Detect which cell encompasses the target text, then output its [x, y] center coordinate. 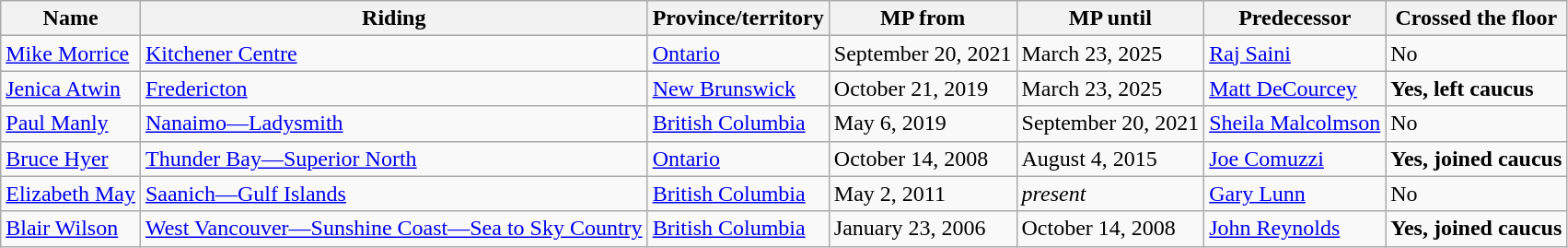
Gary Lunn [1295, 194]
May 6, 2019 [923, 124]
Fredericton [394, 89]
October 21, 2019 [923, 89]
Elizabeth May [71, 194]
Predecessor [1295, 18]
Crossed the floor [1477, 18]
Raj Saini [1295, 53]
Sheila Malcolmson [1295, 124]
Riding [394, 18]
Joe Comuzzi [1295, 159]
New Brunswick [738, 89]
Yes, left caucus [1477, 89]
Jenica Atwin [71, 89]
Kitchener Centre [394, 53]
present [1110, 194]
Matt DeCourcey [1295, 89]
Paul Manly [71, 124]
John Reynolds [1295, 229]
Province/territory [738, 18]
January 23, 2006 [923, 229]
Name [71, 18]
MP until [1110, 18]
Nanaimo—Ladysmith [394, 124]
Bruce Hyer [71, 159]
Blair Wilson [71, 229]
West Vancouver—Sunshine Coast—Sea to Sky Country [394, 229]
August 4, 2015 [1110, 159]
Mike Morrice [71, 53]
May 2, 2011 [923, 194]
Saanich—Gulf Islands [394, 194]
Thunder Bay—Superior North [394, 159]
MP from [923, 18]
